Pinpoint the cell where the given text exists, returning its [X, Y] midpoint coordinate. 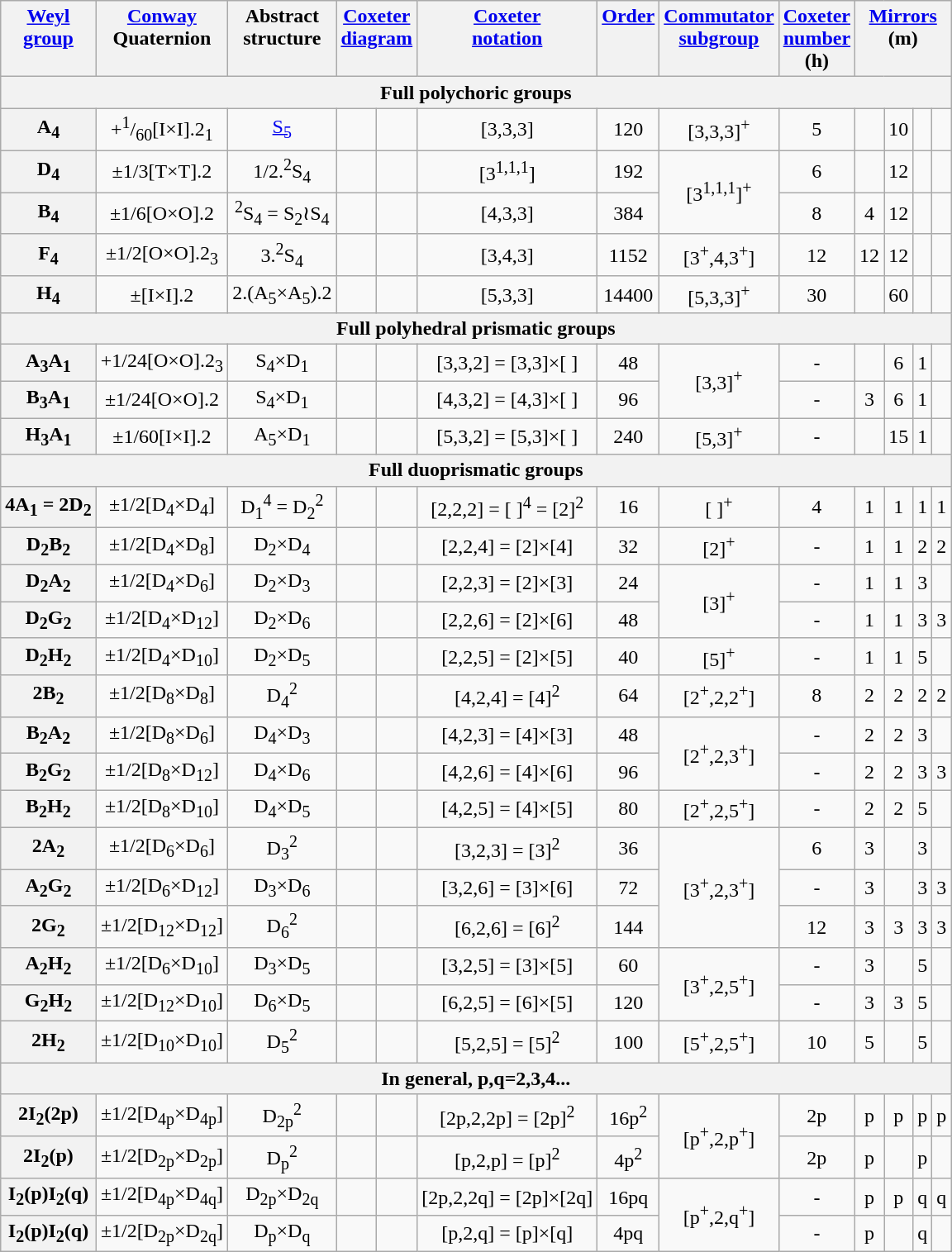
±1/2[D6×D6] [162, 848]
[p+,2,q+] [719, 1215]
2B2 [48, 696]
[3+,2,5+] [719, 985]
±1/2[D4×D12] [162, 620]
1/2.2S4 [283, 172]
B3A1 [48, 399]
40 [628, 656]
D2G2 [48, 620]
±1/2[D10×D10] [162, 1043]
[2,2,3] = [2]×[3] [507, 583]
±1/2[D12×D12] [162, 927]
D42 [283, 696]
15 [899, 436]
4p2 [628, 1157]
[4,2,4] = [4]2 [507, 696]
B2H2 [48, 808]
±1/2[O×O].23 [162, 255]
[4,2,5] = [4]×[5] [507, 808]
240 [628, 436]
D4×D3 [283, 735]
Commutatorsubgroup [719, 39]
±1/2[D4×D10] [162, 656]
D2×D5 [283, 656]
[5,2,5] = [5]2 [507, 1043]
[5]+ [719, 656]
±1/2[D6×D10] [162, 966]
[3,2,3] = [3]2 [507, 848]
Coxeternotation [507, 39]
D2p2 [283, 1116]
In general, p,q=2,3,4... [476, 1078]
30 [816, 294]
1152 [628, 255]
Mirrors(m) [903, 39]
Full duoprismatic groups [476, 470]
16p2 [628, 1116]
14400 [628, 294]
±1/2[D4p×D4q] [162, 1197]
±1/2[D4×D8] [162, 547]
Dp2 [283, 1157]
Coxeterdiagram [377, 39]
±1/2[D8×D8] [162, 696]
2I2(p) [48, 1157]
[4,3,2] = [4,3]×[ ] [507, 399]
[3]+ [719, 602]
[2,2,5] = [2]×[5] [507, 656]
D3×D6 [283, 888]
Order [628, 39]
[31,1,1]+ [719, 193]
Weylgroup [48, 39]
D62 [283, 927]
ConwayQuaternion [162, 39]
[6,2,5] = [6]×[5] [507, 1002]
[4,3,3] [507, 213]
[5,3,3] [507, 294]
B2G2 [48, 772]
D2×D4 [283, 547]
144 [628, 927]
[p,2,p] = [p]2 [507, 1157]
D32 [283, 848]
64 [628, 696]
[p,2,q] = [p]×[q] [507, 1233]
4A1 = 2D2 [48, 507]
Coxeternumber(h) [816, 39]
S5 [283, 129]
192 [628, 172]
A2H2 [48, 966]
[5,3]+ [719, 436]
2S4 = S2≀S4 [283, 213]
[3,3,3] [507, 129]
16 [628, 507]
D52 [283, 1043]
D3×D5 [283, 966]
B4 [48, 213]
[2+,2,2+] [719, 696]
2G2 [48, 927]
[3+,2,3+] [719, 888]
[2]+ [719, 547]
384 [628, 213]
4pq [628, 1233]
[2,2,2] = [ ]4 = [2]2 [507, 507]
±1/3[T×T].2 [162, 172]
[31,1,1] [507, 172]
[2p,2,2p] = [2p]2 [507, 1116]
[3,3,3]+ [719, 129]
±1/2[D8×D12] [162, 772]
±1/2[D8×D6] [162, 735]
D14 = D22 [283, 507]
[3,3]+ [719, 382]
A4 [48, 129]
D2×D3 [283, 583]
[3,4,3] [507, 255]
±1/2[D2p×D2p] [162, 1157]
[5+,2,5+] [719, 1043]
+1/60[I×I].21 [162, 129]
G2H2 [48, 1002]
±1/2[D12×D10] [162, 1002]
D2A2 [48, 583]
D6×D5 [283, 1002]
3.2S4 [283, 255]
80 [628, 808]
2.(A5×A5).2 [283, 294]
[4,2,6] = [4]×[6] [507, 772]
2I2(2p) [48, 1116]
Abstractstructure [283, 39]
24 [628, 583]
±1/2[D2p×D2q] [162, 1233]
[3+,4,3+] [719, 255]
36 [628, 848]
[5,3,3]+ [719, 294]
H3A1 [48, 436]
[2+,2,5+] [719, 808]
±1/2[D4×D6] [162, 583]
A3A1 [48, 363]
32 [628, 547]
[4,2,3] = [4]×[3] [507, 735]
[3,2,6] = [3]×[6] [507, 888]
Dp×Dq [283, 1233]
F4 [48, 255]
16pq [628, 1197]
B2A2 [48, 735]
±1/6[O×O].2 [162, 213]
[2+,2,3+] [719, 754]
±1/2[D4×D4] [162, 507]
±1/60[I×I].2 [162, 436]
D4×D6 [283, 772]
±[I×I].2 [162, 294]
[3,3,2] = [3,3]×[ ] [507, 363]
+1/24[O×O].23 [162, 363]
[2p,2,2q] = [2p]×[2q] [507, 1197]
100 [628, 1043]
D2p×D2q [283, 1197]
±1/2[D8×D10] [162, 808]
±1/2[D4p×D4p] [162, 1116]
2H2 [48, 1043]
±1/24[O×O].2 [162, 399]
[2,2,6] = [2]×[6] [507, 620]
72 [628, 888]
Full polyhedral prismatic groups [476, 329]
D2×D6 [283, 620]
[2,2,4] = [2]×[4] [507, 547]
[5,3,2] = [5,3]×[ ] [507, 436]
[p+,2,p+] [719, 1136]
D4×D5 [283, 808]
[ ]+ [719, 507]
[3,2,5] = [3]×[5] [507, 966]
±1/2[D6×D12] [162, 888]
D2B2 [48, 547]
A2G2 [48, 888]
D2H2 [48, 656]
D4 [48, 172]
Full polychoric groups [476, 93]
A5×D1 [283, 436]
[6,2,6] = [6]2 [507, 927]
H4 [48, 294]
2A2 [48, 848]
